Find where the given text appears and provide that cell's center as [X, Y] coordinate. 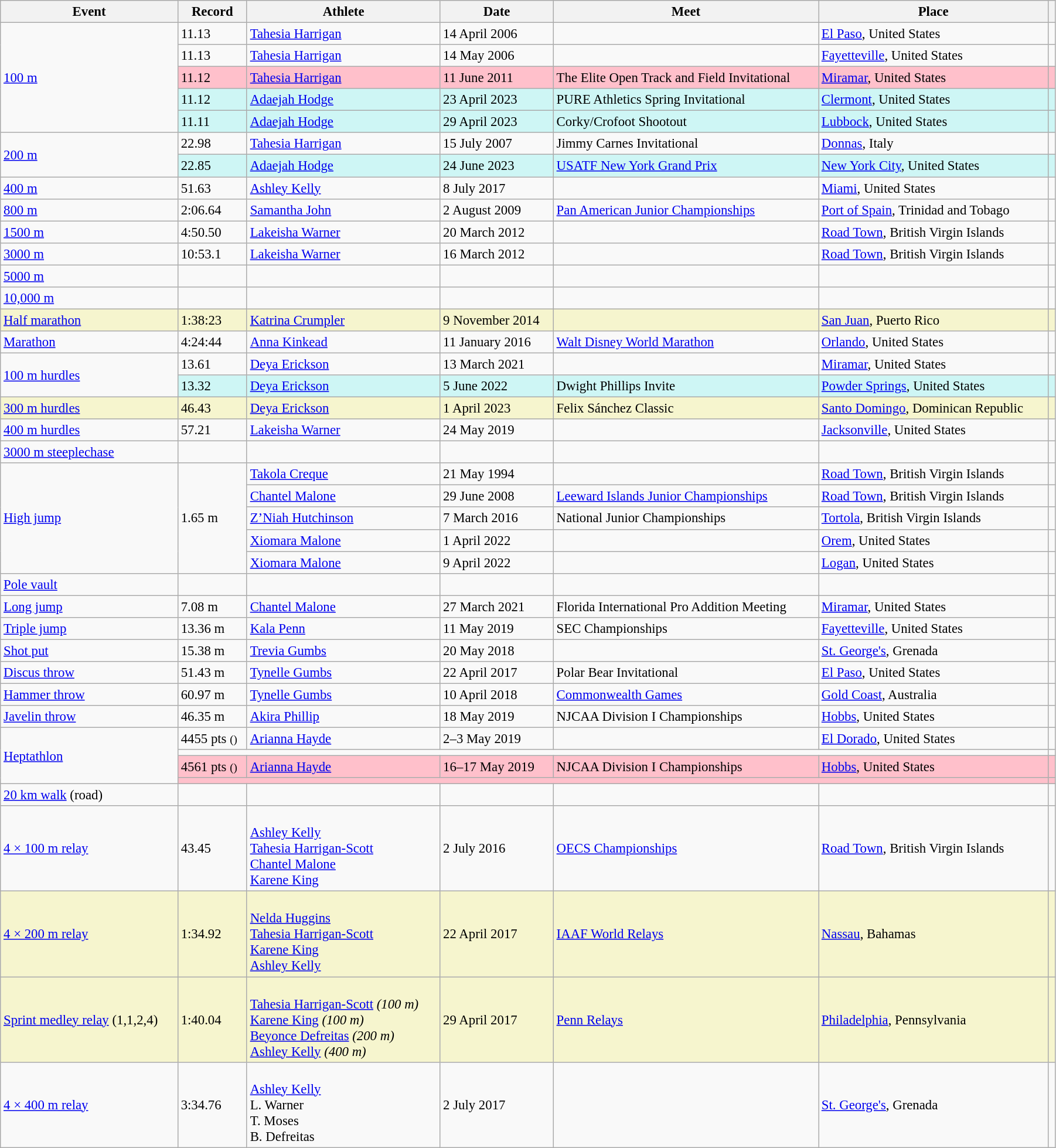
1 April 2022 [497, 540]
Triple jump [89, 629]
Nelda HugginsTahesia Harrigan-ScottKarene KingAshley Kelly [343, 934]
16 March 2012 [497, 254]
4:50.50 [212, 232]
Orlando, United States [934, 342]
USATF New York Grand Prix [686, 166]
300 m hurdles [89, 408]
Trevia Gumbs [343, 650]
Record [212, 12]
Pole vault [89, 584]
Jacksonville, United States [934, 430]
15.38 m [212, 650]
60.97 m [212, 694]
13 March 2021 [497, 364]
4455 pts () [212, 739]
1:38:23 [212, 320]
Commonwealth Games [686, 694]
1.65 m [212, 518]
PURE Athletics Spring Invitational [686, 100]
Walt Disney World Marathon [686, 342]
1:34.92 [212, 934]
29 April 2023 [497, 122]
Kala Penn [343, 629]
Discus throw [89, 673]
Anna Kinkead [343, 342]
1500 m [89, 232]
7 March 2016 [497, 519]
2–3 May 2019 [497, 739]
16–17 May 2019 [497, 767]
Ashley KellyTahesia Harrigan-ScottChantel MaloneKarene King [343, 849]
29 June 2008 [497, 496]
Dwight Phillips Invite [686, 386]
Meet [686, 12]
Javelin throw [89, 717]
27 March 2021 [497, 607]
46.43 [212, 408]
Miami, United States [934, 188]
57.21 [212, 430]
100 m [89, 78]
Athlete [343, 12]
51.43 m [212, 673]
Leeward Islands Junior Championships [686, 496]
11 January 2016 [497, 342]
OECS Championships [686, 849]
3:34.76 [212, 1105]
13.32 [212, 386]
San Juan, Puerto Rico [934, 320]
18 May 2019 [497, 717]
100 m hurdles [89, 375]
Z’Niah Hutchinson [343, 519]
Port of Spain, Trinidad and Tobago [934, 210]
11 June 2011 [497, 78]
Tortola, British Virgin Islands [934, 519]
4 × 400 m relay [89, 1105]
10 April 2018 [497, 694]
20 km walk (road) [89, 795]
Place [934, 12]
46.35 m [212, 717]
Ashley Kelly [343, 188]
National Junior Championships [686, 519]
Lubbock, United States [934, 122]
15 July 2007 [497, 144]
9 April 2022 [497, 563]
10,000 m [89, 298]
Jimmy Carnes Invitational [686, 144]
Katrina Crumpler [343, 320]
24 June 2023 [497, 166]
800 m [89, 210]
2 July 2016 [497, 849]
Nassau, Bahamas [934, 934]
9 November 2014 [497, 320]
1 April 2023 [497, 408]
Corky/Crofoot Shootout [686, 122]
Long jump [89, 607]
Half marathon [89, 320]
4 × 200 m relay [89, 934]
400 m hurdles [89, 430]
8 July 2017 [497, 188]
El Dorado, United States [934, 739]
21 May 1994 [497, 474]
Santo Domingo, Dominican Republic [934, 408]
Samantha John [343, 210]
Sprint medley relay (1,1,2,4) [89, 1020]
14 April 2006 [497, 34]
4:24:44 [212, 342]
Akira Phillip [343, 717]
Gold Coast, Australia [934, 694]
IAAF World Relays [686, 934]
4561 pts () [212, 767]
The Elite Open Track and Field Invitational [686, 78]
13.61 [212, 364]
Ashley KellyL. WarnerT. MosesB. Defreitas [343, 1105]
Date [497, 12]
Logan, United States [934, 563]
Clermont, United States [934, 100]
400 m [89, 188]
Philadelphia, Pennsylvania [934, 1020]
High jump [89, 518]
Heptathlon [89, 756]
New York City, United States [934, 166]
200 m [89, 155]
Penn Relays [686, 1020]
2 July 2017 [497, 1105]
11.11 [212, 122]
14 May 2006 [497, 56]
3000 m steeplechase [89, 452]
29 April 2017 [497, 1020]
Donnas, Italy [934, 144]
13.36 m [212, 629]
Felix Sánchez Classic [686, 408]
43.45 [212, 849]
2:06.64 [212, 210]
Event [89, 12]
Marathon [89, 342]
1:40.04 [212, 1020]
22.98 [212, 144]
23 April 2023 [497, 100]
Florida International Pro Addition Meeting [686, 607]
5 June 2022 [497, 386]
Powder Springs, United States [934, 386]
20 May 2018 [497, 650]
SEC Championships [686, 629]
Orem, United States [934, 540]
4 × 100 m relay [89, 849]
5000 m [89, 276]
Tahesia Harrigan-Scott (100 m)Karene King (100 m)Beyonce Defreitas (200 m)Ashley Kelly (400 m) [343, 1020]
10:53.1 [212, 254]
Pan American Junior Championships [686, 210]
Polar Bear Invitational [686, 673]
Hammer throw [89, 694]
22.85 [212, 166]
3000 m [89, 254]
2 August 2009 [497, 210]
11 May 2019 [497, 629]
Shot put [89, 650]
7.08 m [212, 607]
20 March 2012 [497, 232]
51.63 [212, 188]
Takola Creque [343, 474]
24 May 2019 [497, 430]
